Determine the (x, y) coordinate at the center of the cell enclosing the given text.  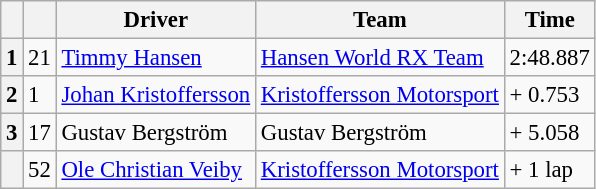
Timmy Hansen (156, 58)
Driver (156, 20)
Johan Kristoffersson (156, 95)
2:48.887 (550, 58)
2 (12, 95)
21 (40, 58)
Ole Christian Veiby (156, 170)
+ 0.753 (550, 95)
Team (380, 20)
52 (40, 170)
Time (550, 20)
17 (40, 133)
Hansen World RX Team (380, 58)
+ 1 lap (550, 170)
+ 5.058 (550, 133)
3 (12, 133)
